Return [x, y] of the center of cell containing provided text 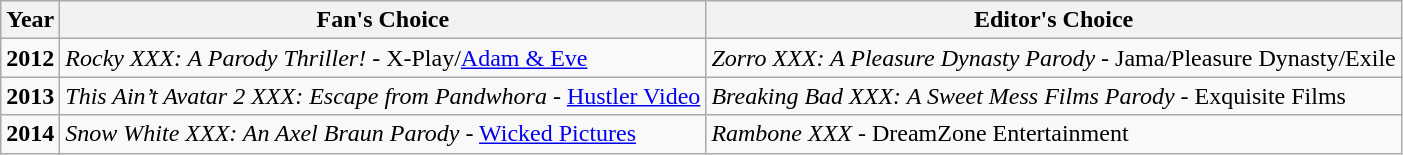
Rocky XXX: A Parody Thriller! - X-Play/Adam & Eve [383, 58]
Fan's Choice [383, 20]
Rambone XXX - DreamZone Entertainment [1054, 134]
Year [30, 20]
Breaking Bad XXX: A Sweet Mess Films Parody - Exquisite Films [1054, 96]
2014 [30, 134]
Snow White XXX: An Axel Braun Parody - Wicked Pictures [383, 134]
This Ain’t Avatar 2 XXX: Escape from Pandwhora - Hustler Video [383, 96]
2013 [30, 96]
2012 [30, 58]
Zorro XXX: A Pleasure Dynasty Parody - Jama/Pleasure Dynasty/Exile [1054, 58]
Editor's Choice [1054, 20]
